Determine the (X, Y) coordinate at the center of the cell enclosing the given text.  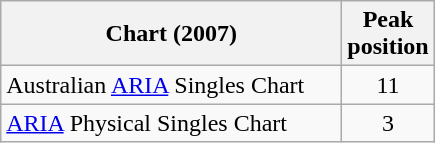
11 (388, 85)
3 (388, 123)
ARIA Physical Singles Chart (172, 123)
Peakposition (388, 34)
Australian ARIA Singles Chart (172, 85)
Chart (2007) (172, 34)
